Return (x, y) of the center of cell containing provided text 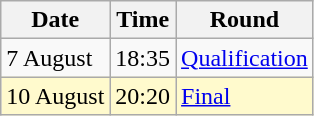
Date (56, 20)
10 August (56, 96)
Time (143, 20)
7 August (56, 58)
Round (245, 20)
Final (245, 96)
18:35 (143, 58)
Qualification (245, 58)
20:20 (143, 96)
